Identify which cell holds the provided text, then report its (x, y) central coordinate. 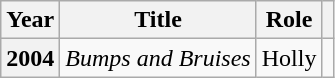
Bumps and Bruises (158, 58)
Title (158, 20)
2004 (30, 58)
Year (30, 20)
Role (289, 20)
Holly (289, 58)
